Extract the (X, Y) coordinate from the center of the cell holding the provided text.  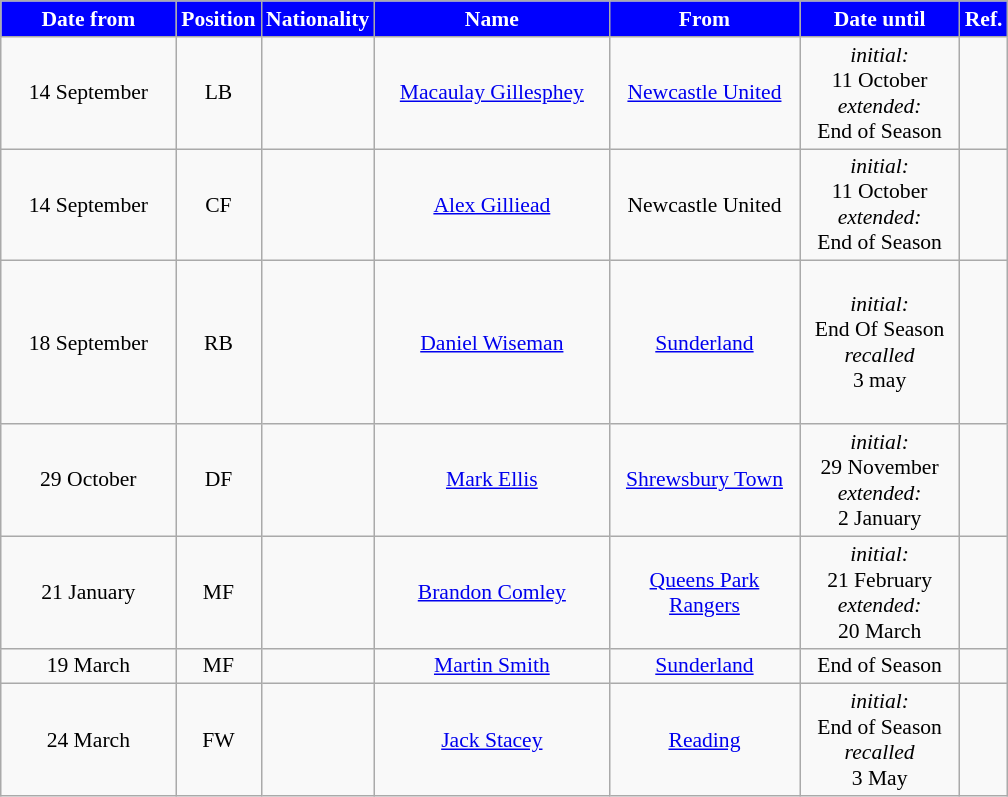
Reading (704, 740)
Jack Stacey (492, 740)
initial:21 February extended: 20 March (880, 592)
LB (218, 93)
Martin Smith (492, 666)
Macaulay Gillesphey (492, 93)
Position (218, 19)
initial:End Of Season recalled3 may (880, 342)
End of Season (880, 666)
DF (218, 480)
Date until (880, 19)
RB (218, 342)
initial:29 November extended:2 January (880, 480)
Name (492, 19)
FW (218, 740)
24 March (88, 740)
initial: End of Season recalled3 May (880, 740)
From (704, 19)
18 September (88, 342)
Nationality (318, 19)
21 January (88, 592)
CF (218, 205)
Mark Ellis (492, 480)
19 March (88, 666)
Brandon Comley (492, 592)
Shrewsbury Town (704, 480)
Alex Gilliead (492, 205)
Daniel Wiseman (492, 342)
29 October (88, 480)
Ref. (984, 19)
Date from (88, 19)
Queens Park Rangers (704, 592)
